Identify which cell holds the provided text, then report its (X, Y) central coordinate. 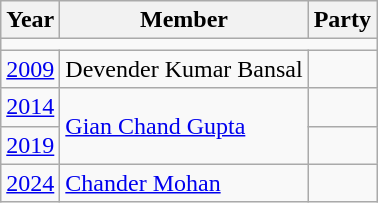
Gian Chand Gupta (184, 126)
2014 (30, 107)
2009 (30, 69)
2019 (30, 145)
Year (30, 20)
Chander Mohan (184, 183)
Party (342, 20)
2024 (30, 183)
Member (184, 20)
Devender Kumar Bansal (184, 69)
